From the cell containing the given text, extract its center point as [x, y] coordinate. 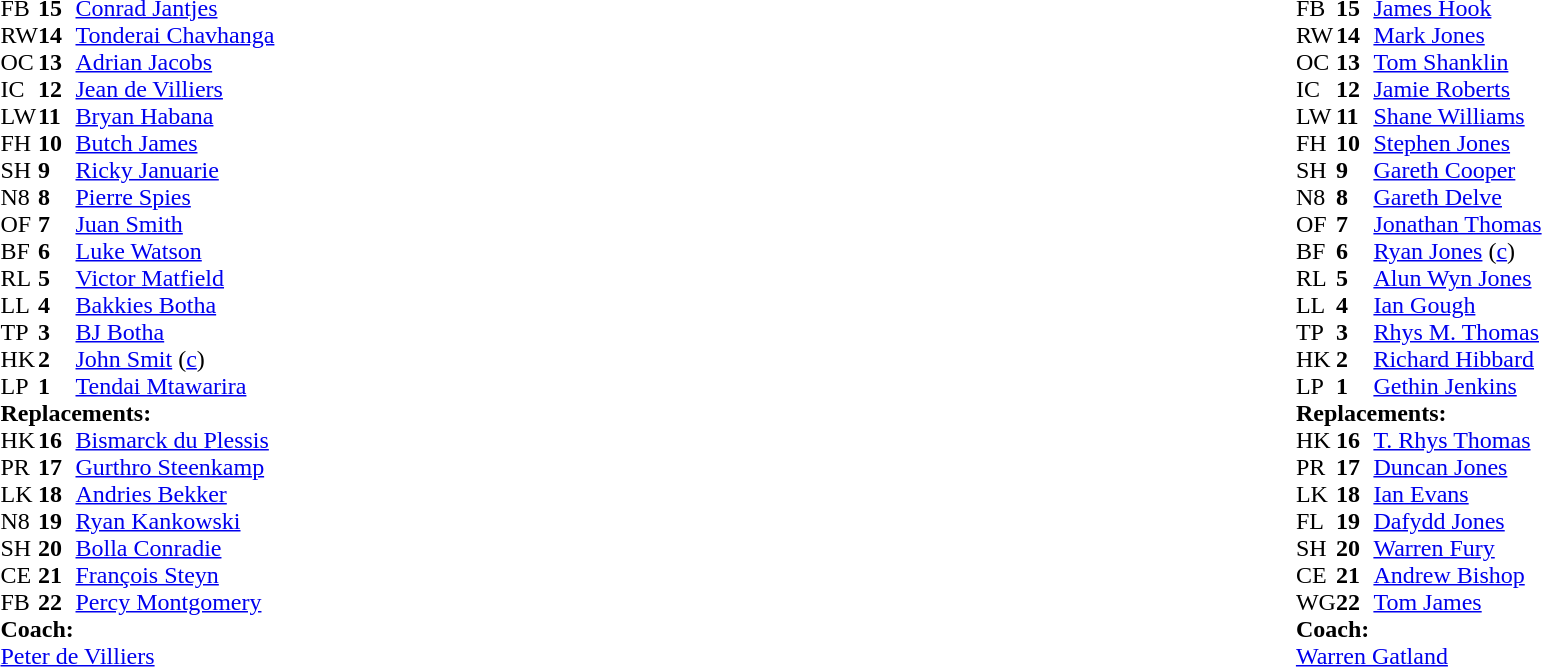
Stephen Jones [1457, 144]
WG [1316, 602]
Victor Matfield [176, 278]
Warren Fury [1457, 548]
Percy Montgomery [176, 602]
François Steyn [176, 576]
Jamie Roberts [1457, 90]
Shane Williams [1457, 116]
Tendai Mtawarira [176, 386]
Ryan Jones (c) [1457, 252]
Ricky Januarie [176, 170]
FL [1316, 522]
Bolla Conradie [176, 548]
Andries Bekker [176, 494]
Jonathan Thomas [1457, 224]
Bryan Habana [176, 116]
FB [19, 602]
Andrew Bishop [1457, 576]
Alun Wyn Jones [1457, 278]
Tom James [1457, 602]
Rhys M. Thomas [1457, 332]
Ryan Kankowski [176, 522]
Bismarck du Plessis [176, 440]
Richard Hibbard [1457, 360]
Jean de Villiers [176, 90]
Mark Jones [1457, 36]
Duncan Jones [1457, 468]
Gethin Jenkins [1457, 386]
John Smit (c) [176, 360]
Pierre Spies [176, 198]
T. Rhys Thomas [1457, 440]
Dafydd Jones [1457, 522]
Butch James [176, 144]
Ian Evans [1457, 494]
Ian Gough [1457, 306]
Tonderai Chavhanga [176, 36]
Juan Smith [176, 224]
Tom Shanklin [1457, 62]
Gareth Cooper [1457, 170]
Bakkies Botha [176, 306]
Gareth Delve [1457, 198]
BJ Botha [176, 332]
Luke Watson [176, 252]
Adrian Jacobs [176, 62]
Gurthro Steenkamp [176, 468]
